For the text-containing cell, return its midpoint in (x, y) coordinate format. 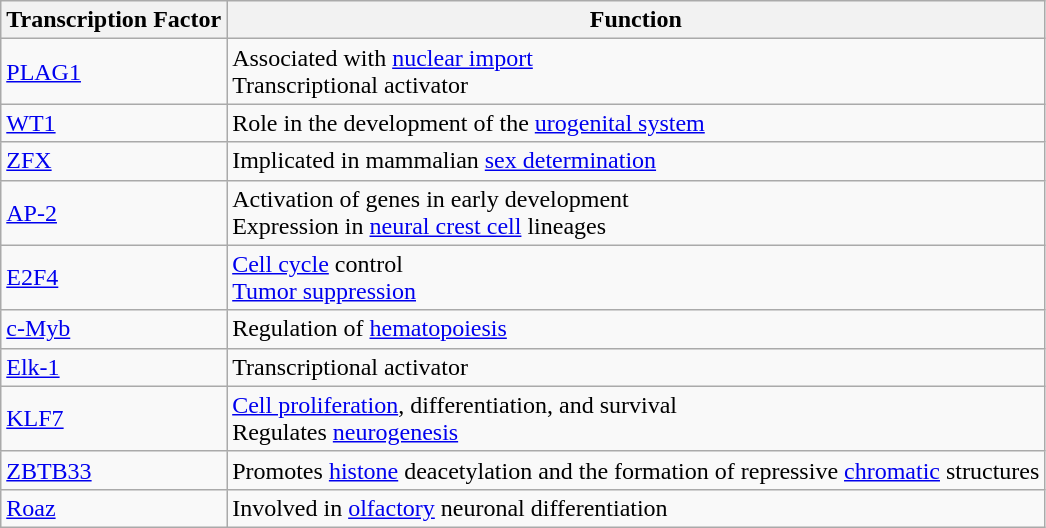
E2F4 (114, 278)
Transcription Factor (114, 20)
ZFX (114, 161)
Implicated in mammalian sex determination (636, 161)
KLF7 (114, 418)
Role in the development of the urogenital system (636, 123)
c-Myb (114, 329)
WT1 (114, 123)
Cell cycle controlTumor suppression (636, 278)
Activation of genes in early developmentExpression in neural crest cell lineages (636, 212)
Regulation of hematopoiesis (636, 329)
PLAG1 (114, 72)
Transcriptional activator (636, 367)
AP-2 (114, 212)
Promotes histone deacetylation and the formation of repressive chromatic structures (636, 470)
ZBTB33 (114, 470)
Cell proliferation, differentiation, and survivalRegulates neurogenesis (636, 418)
Involved in olfactory neuronal differentiation (636, 508)
Elk-1 (114, 367)
Associated with nuclear importTranscriptional activator (636, 72)
Roaz (114, 508)
Function (636, 20)
